Output the [X, Y] coordinate of the center of the cell containing the given text.  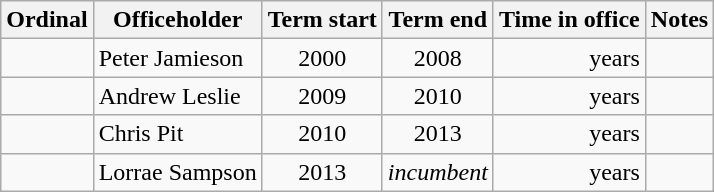
Lorrae Sampson [178, 172]
incumbent [438, 172]
Time in office [569, 20]
Ordinal [47, 20]
2009 [322, 96]
Notes [679, 20]
Term end [438, 20]
Peter Jamieson [178, 58]
Andrew Leslie [178, 96]
2008 [438, 58]
2000 [322, 58]
Officeholder [178, 20]
Chris Pit [178, 134]
Term start [322, 20]
